Return [X, Y] of the center of cell containing provided text 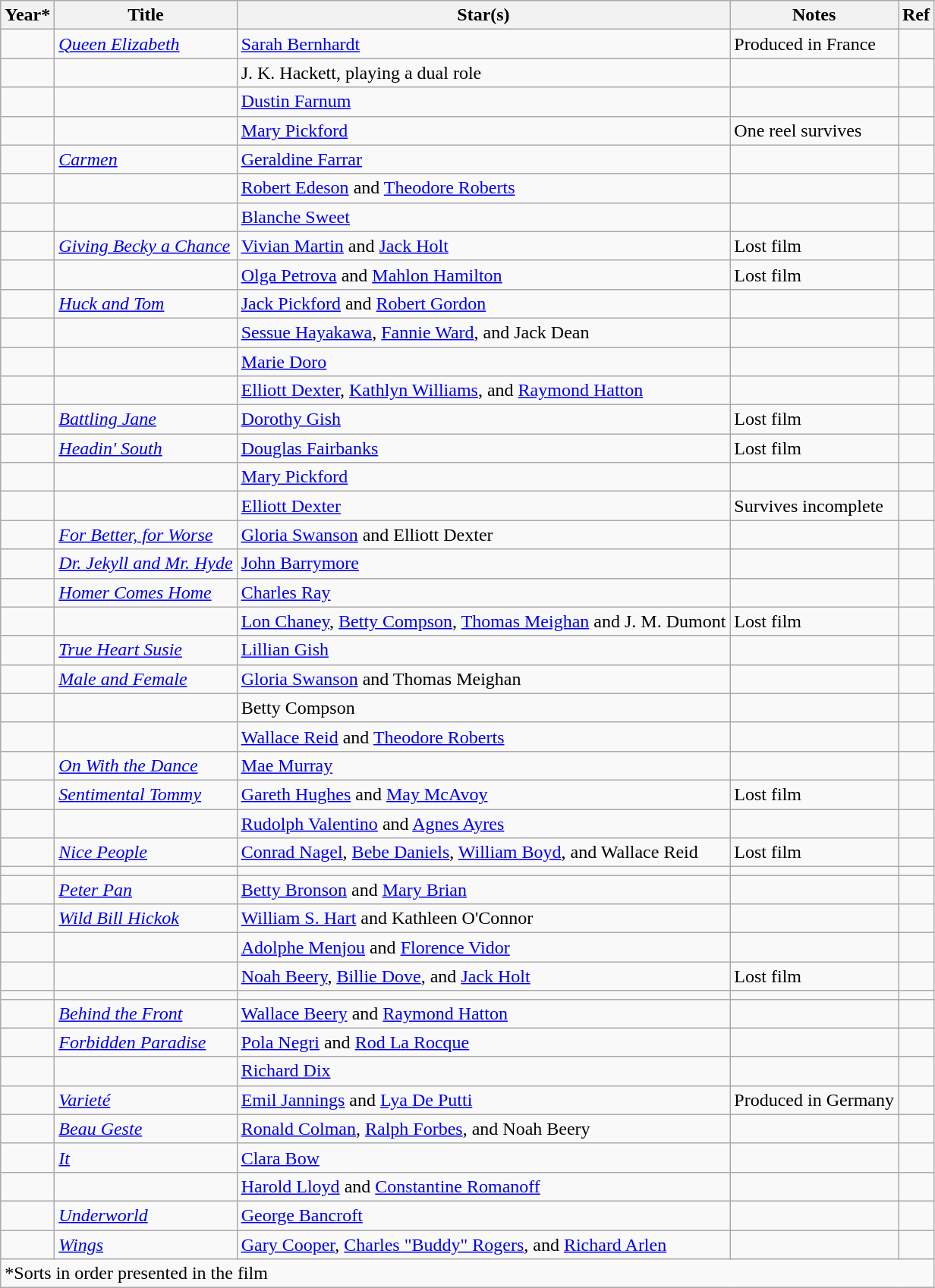
Lillian Gish [483, 650]
Conrad Nagel, Bebe Daniels, William Boyd, and Wallace Reid [483, 853]
Giving Becky a Chance [146, 246]
Homer Comes Home [146, 592]
Varieté [146, 1100]
Dorothy Gish [483, 419]
Pola Negri and Rod La Rocque [483, 1042]
Harold Lloyd and Constantine Romanoff [483, 1186]
Adolphe Menjou and Florence Vidor [483, 947]
Headin' South [146, 448]
Richard Dix [483, 1071]
One reel survives [814, 130]
Star(s) [483, 15]
Wallace Reid and Theodore Roberts [483, 737]
John Barrymore [483, 564]
Gary Cooper, Charles "Buddy" Rogers, and Richard Arlen [483, 1245]
Blanche Sweet [483, 217]
Behind the Front [146, 1013]
Wallace Beery and Raymond Hatton [483, 1013]
Ronald Colman, Ralph Forbes, and Noah Beery [483, 1129]
Emil Jannings and Lya De Putti [483, 1100]
George Bancroft [483, 1215]
Jack Pickford and Robert Gordon [483, 303]
Ref [917, 15]
Underworld [146, 1215]
It [146, 1158]
Douglas Fairbanks [483, 448]
*Sorts in order presented in the film [467, 1274]
For Better, for Worse [146, 535]
On With the Dance [146, 765]
Vivian Martin and Jack Holt [483, 246]
Betty Bronson and Mary Brian [483, 890]
Lon Chaney, Betty Compson, Thomas Meighan and J. M. Dumont [483, 621]
Mae Murray [483, 765]
Peter Pan [146, 890]
Gloria Swanson and Elliott Dexter [483, 535]
Battling Jane [146, 419]
Gloria Swanson and Thomas Meighan [483, 679]
Title [146, 15]
Sarah Bernhardt [483, 44]
True Heart Susie [146, 650]
Sentimental Tommy [146, 794]
Robert Edeson and Theodore Roberts [483, 188]
Carmen [146, 159]
Betty Compson [483, 708]
Notes [814, 15]
Elliott Dexter [483, 506]
J. K. Hackett, playing a dual role [483, 73]
Clara Bow [483, 1158]
Olga Petrova and Mahlon Hamilton [483, 275]
Charles Ray [483, 592]
Produced in France [814, 44]
Gareth Hughes and May McAvoy [483, 794]
Elliott Dexter, Kathlyn Williams, and Raymond Hatton [483, 391]
Huck and Tom [146, 303]
Dustin Farnum [483, 102]
Marie Doro [483, 362]
Wild Bill Hickok [146, 919]
Rudolph Valentino and Agnes Ayres [483, 823]
Beau Geste [146, 1129]
Male and Female [146, 679]
Forbidden Paradise [146, 1042]
Nice People [146, 853]
Produced in Germany [814, 1100]
Sessue Hayakawa, Fannie Ward, and Jack Dean [483, 332]
Queen Elizabeth [146, 44]
Wings [146, 1245]
Year* [27, 15]
Geraldine Farrar [483, 159]
Survives incomplete [814, 506]
William S. Hart and Kathleen O'Connor [483, 919]
Noah Beery, Billie Dove, and Jack Holt [483, 976]
Dr. Jekyll and Mr. Hyde [146, 564]
